Search for the cell housing the specified text and yield its [x, y] center coordinate. 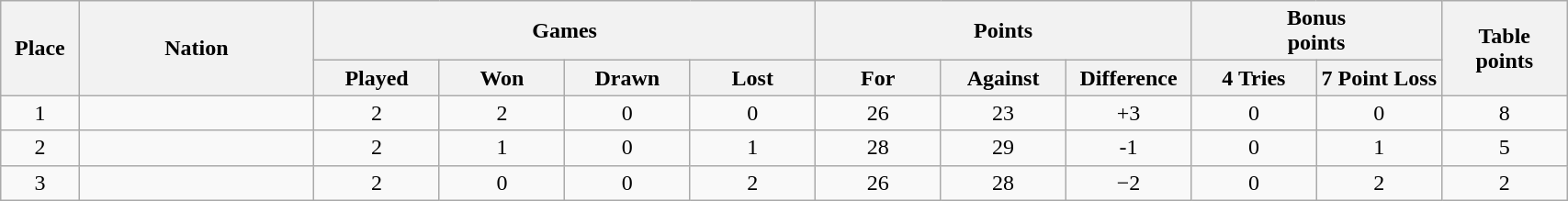
23 [1003, 113]
8 [1505, 113]
5 [1505, 148]
Place [40, 48]
Difference [1128, 78]
Won [502, 78]
Tablepoints [1505, 48]
Drawn [627, 78]
Nation [197, 48]
+3 [1128, 113]
7 Point Loss [1379, 78]
Against [1003, 78]
-1 [1128, 148]
4 Tries [1254, 78]
Points [1003, 31]
Lost [752, 78]
−2 [1128, 183]
Bonuspoints [1317, 31]
Played [377, 78]
3 [40, 183]
For [877, 78]
29 [1003, 148]
Games [565, 31]
